Capture the cell that displays the provided text and extract its (X, Y) central coordinate. 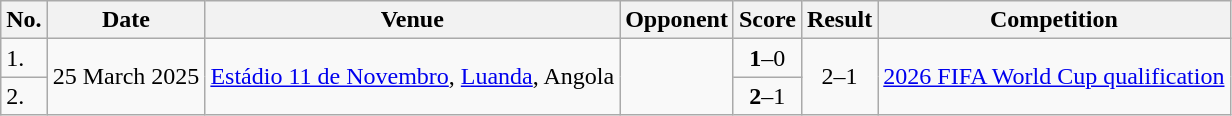
25 March 2025 (126, 77)
Result (839, 20)
2. (24, 96)
Score (767, 20)
1–0 (767, 58)
1. (24, 58)
No. (24, 20)
Date (126, 20)
Opponent (677, 20)
Competition (1054, 20)
Estádio 11 de Novembro, Luanda, Angola (412, 77)
Venue (412, 20)
2026 FIFA World Cup qualification (1054, 77)
